Detect which cell encompasses the target text, then output its [x, y] center coordinate. 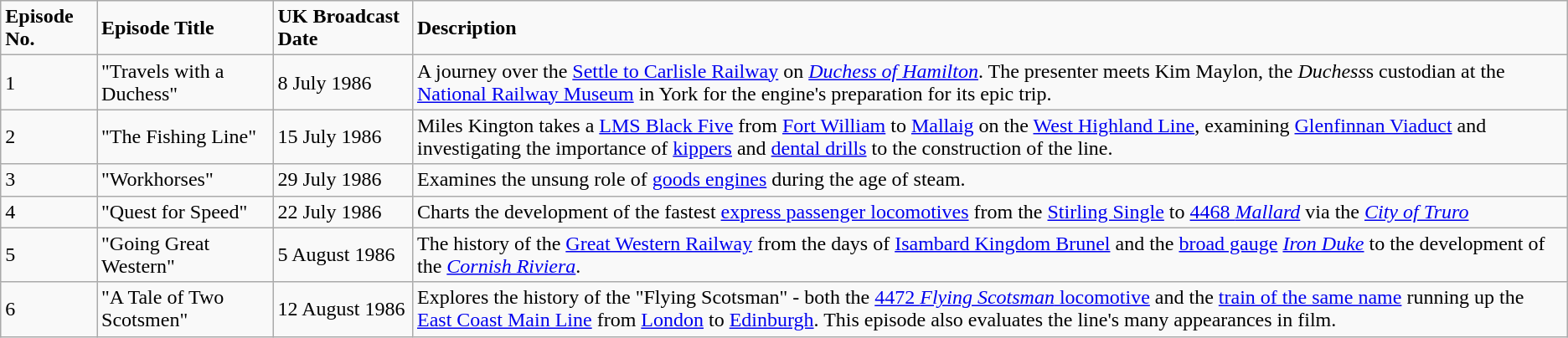
29 July 1986 [343, 180]
"A Tale of Two Scotsmen" [185, 310]
6 [49, 310]
3 [49, 180]
"Quest for Speed" [185, 212]
Description [990, 28]
Episode Title [185, 28]
12 August 1986 [343, 310]
1 [49, 82]
Examines the unsung role of goods engines during the age of steam. [990, 180]
15 July 1986 [343, 137]
"Going Great Western" [185, 254]
Episode No. [49, 28]
5 [49, 254]
5 August 1986 [343, 254]
UK Broadcast Date [343, 28]
2 [49, 137]
4 [49, 212]
"Travels with a Duchess" [185, 82]
Charts the development of the fastest express passenger locomotives from the Stirling Single to 4468 Mallard via the City of Truro [990, 212]
"Workhorses" [185, 180]
"The Fishing Line" [185, 137]
22 July 1986 [343, 212]
8 July 1986 [343, 82]
